Scan for the cell matching the given text and deliver its [x, y] coordinate at center. 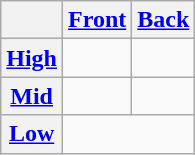
High [32, 58]
Low [32, 134]
Front [98, 20]
Mid [32, 96]
Back [164, 20]
